Output the (x, y) coordinate of the center of the cell containing the given text.  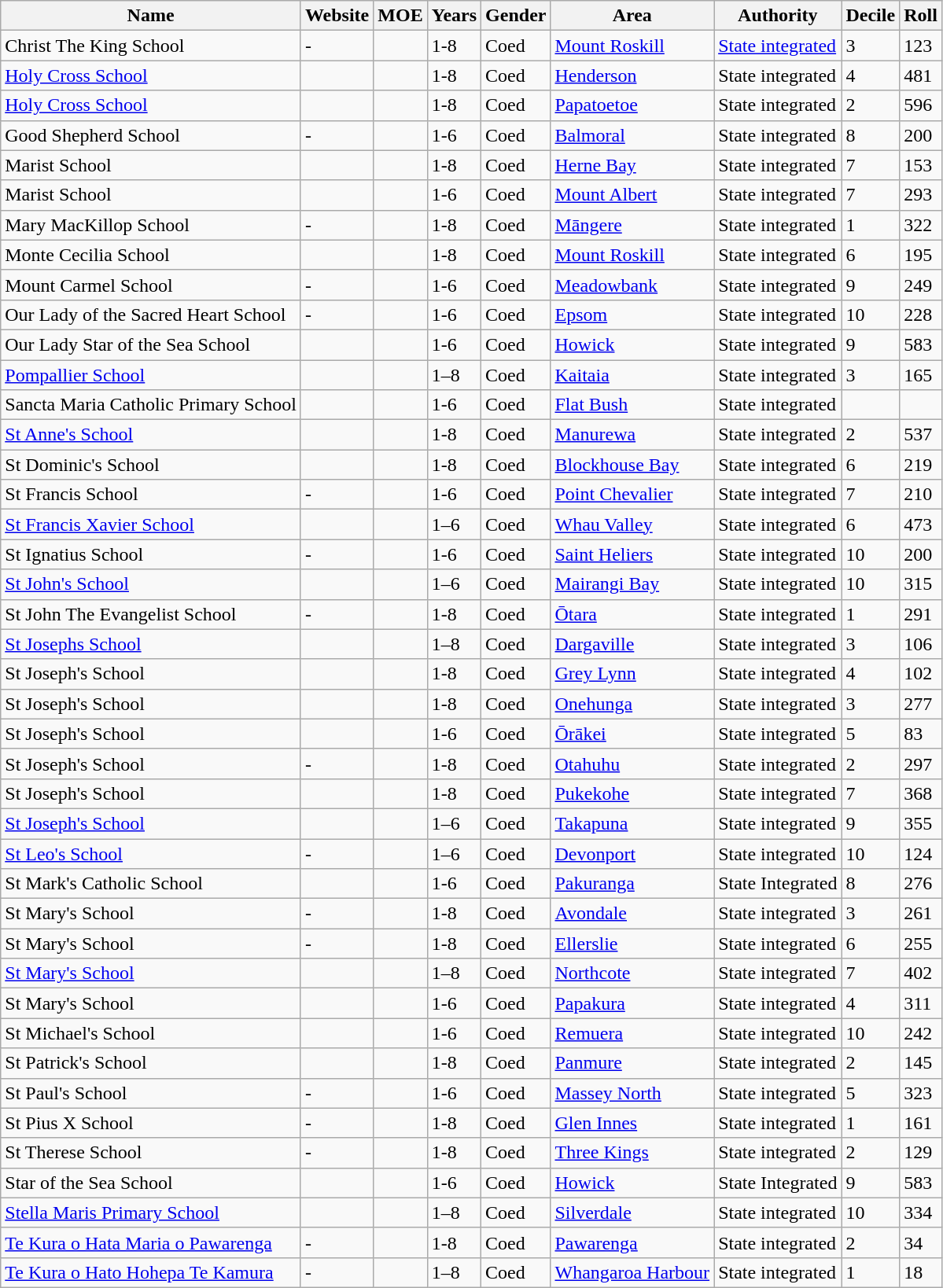
Panmure (632, 1063)
Area (632, 16)
323 (921, 1093)
St Paul's School (151, 1093)
St Pius X School (151, 1123)
315 (921, 584)
Papakura (632, 1003)
Pakuranga (632, 884)
473 (921, 524)
Devonport (632, 853)
Authority (778, 16)
Gender (516, 16)
St Josephs School (151, 644)
249 (921, 285)
Mount Albert (632, 195)
102 (921, 674)
Ōtara (632, 614)
Dargaville (632, 644)
Māngere (632, 225)
Remuera (632, 1033)
Meadowbank (632, 285)
Stella Maris Primary School (151, 1213)
Silverdale (632, 1213)
Onehunga (632, 704)
Kaitaia (632, 375)
Mairangi Bay (632, 584)
Herne Bay (632, 165)
161 (921, 1123)
297 (921, 764)
Grey Lynn (632, 674)
165 (921, 375)
St Ignatius School (151, 554)
255 (921, 944)
Henderson (632, 75)
St Michael's School (151, 1033)
355 (921, 823)
MOE (400, 16)
83 (921, 734)
402 (921, 973)
Pawarenga (632, 1242)
210 (921, 495)
Epsom (632, 315)
Blockhouse Bay (632, 465)
261 (921, 914)
129 (921, 1153)
Whangaroa Harbour (632, 1272)
Pompallier School (151, 375)
Website (337, 16)
St Francis Xavier School (151, 524)
Papatoetoe (632, 105)
St Francis School (151, 495)
322 (921, 225)
Northcote (632, 973)
Point Chevalier (632, 495)
537 (921, 435)
Flat Bush (632, 405)
219 (921, 465)
Decile (871, 16)
Te Kura o Hato Hohepa Te Kamura (151, 1272)
291 (921, 614)
Ellerslie (632, 944)
Whau Valley (632, 524)
Glen Innes (632, 1123)
St Leo's School (151, 853)
334 (921, 1213)
Takapuna (632, 823)
Roll (921, 16)
293 (921, 195)
Saint Heliers (632, 554)
St Dominic's School (151, 465)
Ōrākei (632, 734)
153 (921, 165)
Christ The King School (151, 46)
Pukekohe (632, 793)
124 (921, 853)
Mount Carmel School (151, 285)
106 (921, 644)
145 (921, 1063)
St John's School (151, 584)
Sancta Maria Catholic Primary School (151, 405)
Star of the Sea School (151, 1183)
Good Shepherd School (151, 135)
Balmoral (632, 135)
Otahuhu (632, 764)
Three Kings (632, 1153)
St Anne's School (151, 435)
242 (921, 1033)
St Therese School (151, 1153)
481 (921, 75)
34 (921, 1242)
Manurewa (632, 435)
195 (921, 255)
Monte Cecilia School (151, 255)
Avondale (632, 914)
Name (151, 16)
311 (921, 1003)
St Mark's Catholic School (151, 884)
123 (921, 46)
228 (921, 315)
St John The Evangelist School (151, 614)
Massey North (632, 1093)
Te Kura o Hata Maria o Pawarenga (151, 1242)
18 (921, 1272)
277 (921, 704)
St Patrick's School (151, 1063)
Mary MacKillop School (151, 225)
Our Lady Star of the Sea School (151, 344)
Our Lady of the Sacred Heart School (151, 315)
Years (454, 16)
596 (921, 105)
368 (921, 793)
276 (921, 884)
